Identify which cell holds the provided text, then report its (X, Y) central coordinate. 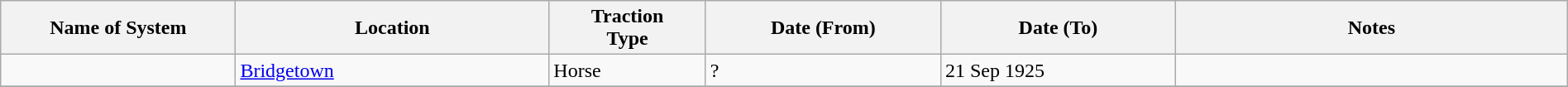
Horse (627, 70)
Name of System (118, 28)
21 Sep 1925 (1058, 70)
Bridgetown (392, 70)
Notes (1372, 28)
Date (From) (823, 28)
Date (To) (1058, 28)
Location (392, 28)
TractionType (627, 28)
? (823, 70)
